For the text-containing cell, return its midpoint in [X, Y] coordinate format. 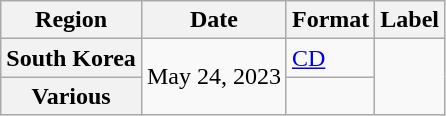
South Korea [72, 58]
Date [214, 20]
May 24, 2023 [214, 77]
Format [330, 20]
Various [72, 96]
Label [410, 20]
CD [330, 58]
Region [72, 20]
